Scan for the cell matching the given text and deliver its (X, Y) coordinate at center. 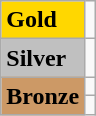
Gold (43, 20)
Silver (43, 58)
Bronze (43, 96)
